Detect which cell encompasses the target text, then output its [X, Y] center coordinate. 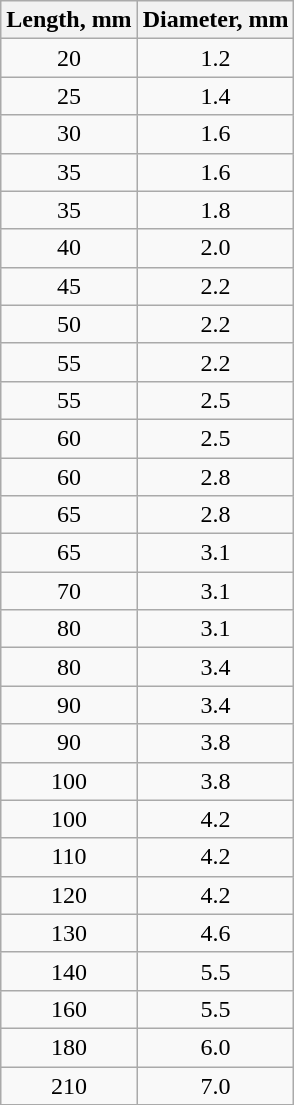
50 [69, 324]
70 [69, 591]
1.8 [216, 210]
Diameter, mm [216, 20]
110 [69, 857]
4.6 [216, 933]
6.0 [216, 1047]
1.4 [216, 96]
7.0 [216, 1085]
120 [69, 895]
20 [69, 58]
1.2 [216, 58]
30 [69, 134]
2.0 [216, 248]
Length, mm [69, 20]
25 [69, 96]
160 [69, 1009]
45 [69, 286]
180 [69, 1047]
140 [69, 971]
130 [69, 933]
210 [69, 1085]
40 [69, 248]
